For the text-containing cell, return its midpoint in (x, y) coordinate format. 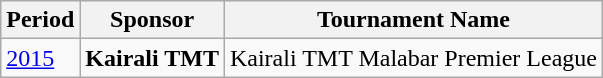
Kairali TMT (152, 58)
Kairali TMT Malabar Premier League (413, 58)
Tournament Name (413, 20)
Period (40, 20)
2015 (40, 58)
Sponsor (152, 20)
